Pinpoint the cell where the given text exists, returning its [x, y] midpoint coordinate. 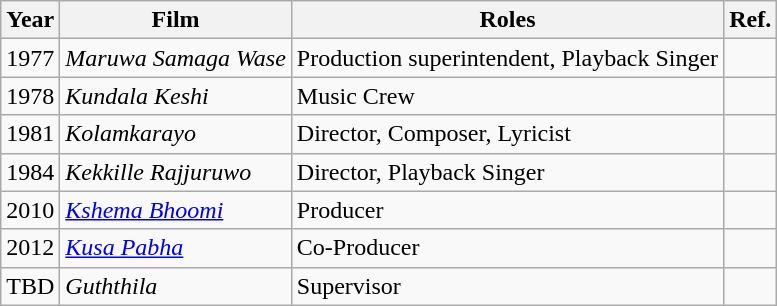
1977 [30, 58]
2010 [30, 210]
Guththila [176, 286]
Kekkille Rajjuruwo [176, 172]
1981 [30, 134]
1984 [30, 172]
TBD [30, 286]
Year [30, 20]
Co-Producer [507, 248]
Kshema Bhoomi [176, 210]
Roles [507, 20]
Supervisor [507, 286]
Kolamkarayo [176, 134]
Production superintendent, Playback Singer [507, 58]
Director, Playback Singer [507, 172]
Producer [507, 210]
Kusa Pabha [176, 248]
1978 [30, 96]
Kundala Keshi [176, 96]
Director, Composer, Lyricist [507, 134]
2012 [30, 248]
Maruwa Samaga Wase [176, 58]
Film [176, 20]
Music Crew [507, 96]
Ref. [750, 20]
